From the cell containing the given text, extract its center point as [x, y] coordinate. 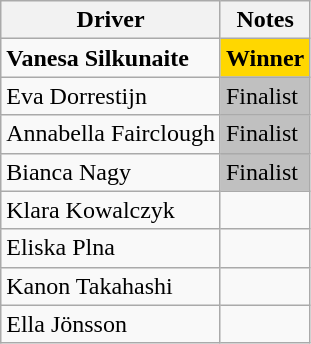
Driver [111, 20]
Notes [264, 20]
Bianca Nagy [111, 172]
Winner [264, 58]
Klara Kowalczyk [111, 210]
Eva Dorrestijn [111, 96]
Ella Jönsson [111, 324]
Annabella Fairclough [111, 134]
Vanesa Silkunaite [111, 58]
Eliska Plna [111, 248]
Kanon Takahashi [111, 286]
